Identify which cell holds the provided text, then report its [x, y] central coordinate. 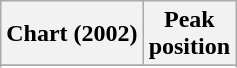
Peakposition [189, 34]
Chart (2002) [72, 34]
